Extract the (x, y) coordinate from the center of the cell holding the provided text.  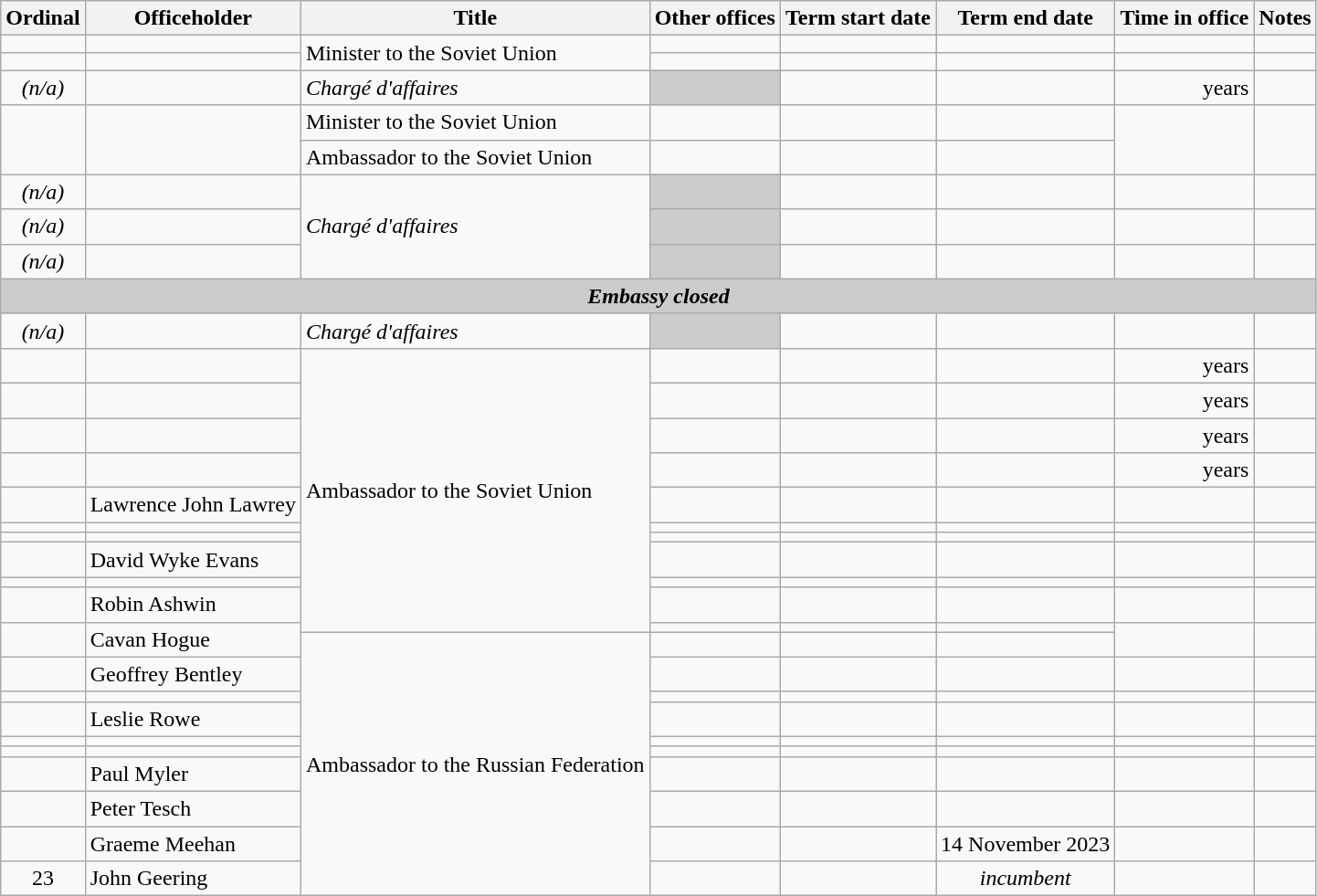
Lawrence John Lawrey (193, 505)
Ordinal (43, 18)
Officeholder (193, 18)
David Wyke Evans (193, 560)
Other offices (714, 18)
Term end date (1026, 18)
Peter Tesch (193, 808)
14 November 2023 (1026, 843)
Robin Ashwin (193, 605)
Geoffrey Bentley (193, 674)
Graeme Meehan (193, 843)
Leslie Rowe (193, 719)
John Geering (193, 879)
23 (43, 879)
Term start date (858, 18)
incumbent (1026, 879)
Embassy closed (658, 296)
Ambassador to the Russian Federation (475, 764)
Time in office (1185, 18)
Notes (1285, 18)
Cavan Hogue (193, 639)
Paul Myler (193, 774)
Title (475, 18)
